Capture the cell that displays the provided text and extract its (x, y) central coordinate. 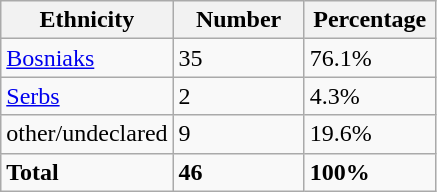
9 (238, 134)
Percentage (370, 20)
Number (238, 20)
Ethnicity (87, 20)
other/undeclared (87, 134)
19.6% (370, 134)
Bosniaks (87, 58)
Total (87, 172)
Serbs (87, 96)
100% (370, 172)
76.1% (370, 58)
2 (238, 96)
46 (238, 172)
35 (238, 58)
4.3% (370, 96)
